Output the [X, Y] coordinate of the center of the cell containing the given text.  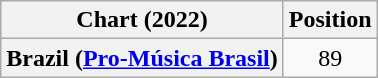
89 [330, 58]
Position [330, 20]
Chart (2022) [142, 20]
Brazil (Pro-Música Brasil) [142, 58]
